Pinpoint the cell where the given text exists, returning its [X, Y] midpoint coordinate. 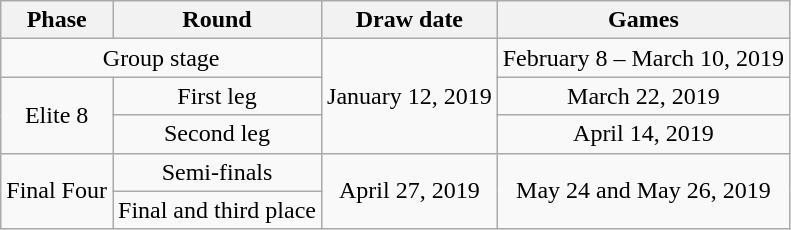
Final and third place [216, 210]
First leg [216, 96]
Draw date [410, 20]
April 14, 2019 [643, 134]
May 24 and May 26, 2019 [643, 191]
Round [216, 20]
Final Four [57, 191]
April 27, 2019 [410, 191]
Phase [57, 20]
Second leg [216, 134]
Semi-finals [216, 172]
March 22, 2019 [643, 96]
Elite 8 [57, 115]
Group stage [162, 58]
Games [643, 20]
January 12, 2019 [410, 96]
February 8 – March 10, 2019 [643, 58]
